Capture the cell that displays the provided text and extract its (x, y) central coordinate. 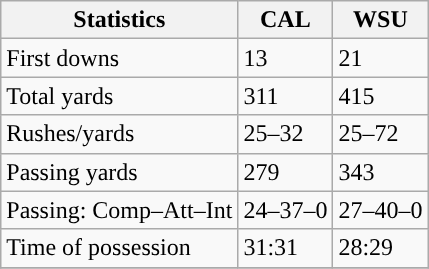
CAL (286, 20)
Rushes/yards (120, 134)
WSU (380, 20)
25–72 (380, 134)
Statistics (120, 20)
415 (380, 96)
21 (380, 58)
28:29 (380, 248)
279 (286, 172)
Passing: Comp–Att–Int (120, 210)
25–32 (286, 134)
13 (286, 58)
First downs (120, 58)
Time of possession (120, 248)
Total yards (120, 96)
343 (380, 172)
27–40–0 (380, 210)
31:31 (286, 248)
Passing yards (120, 172)
311 (286, 96)
24–37–0 (286, 210)
